Find where the given text appears and provide that cell's center as [X, Y] coordinate. 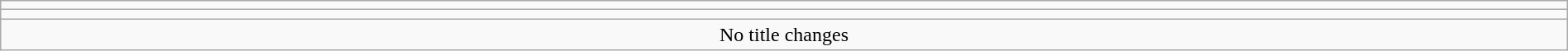
No title changes [784, 35]
